Search for the cell housing the specified text and yield its [x, y] center coordinate. 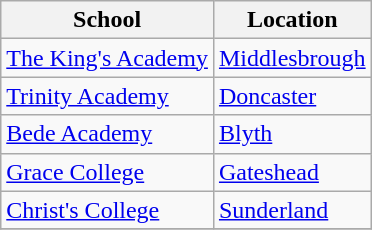
Christ's College [108, 210]
Gateshead [292, 172]
Grace College [108, 172]
Sunderland [292, 210]
The King's Academy [108, 58]
Middlesbrough [292, 58]
School [108, 20]
Bede Academy [108, 134]
Blyth [292, 134]
Trinity Academy [108, 96]
Doncaster [292, 96]
Location [292, 20]
